Detect which cell encompasses the target text, then output its [X, Y] center coordinate. 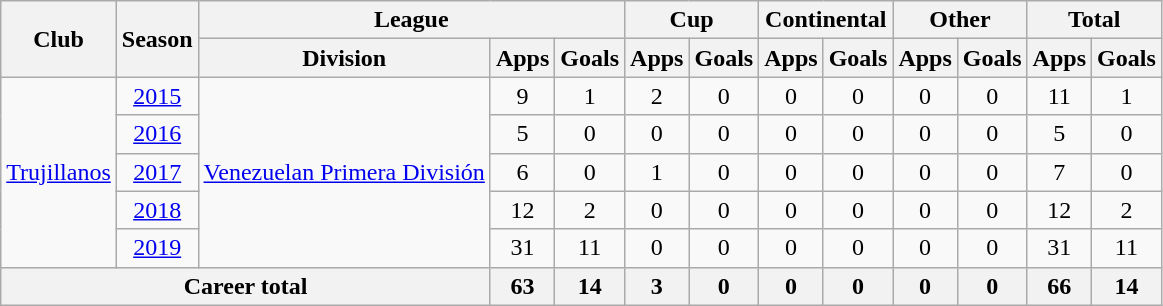
2019 [157, 248]
6 [522, 172]
Club [59, 39]
66 [1059, 286]
7 [1059, 172]
Venezuelan Primera División [344, 172]
Season [157, 39]
League [411, 20]
Trujillanos [59, 172]
Total [1094, 20]
Cup [692, 20]
Division [344, 58]
Career total [246, 286]
2018 [157, 210]
63 [522, 286]
2016 [157, 134]
2017 [157, 172]
2015 [157, 96]
Continental [826, 20]
9 [522, 96]
3 [657, 286]
Other [960, 20]
